Identify which cell holds the provided text, then report its (x, y) central coordinate. 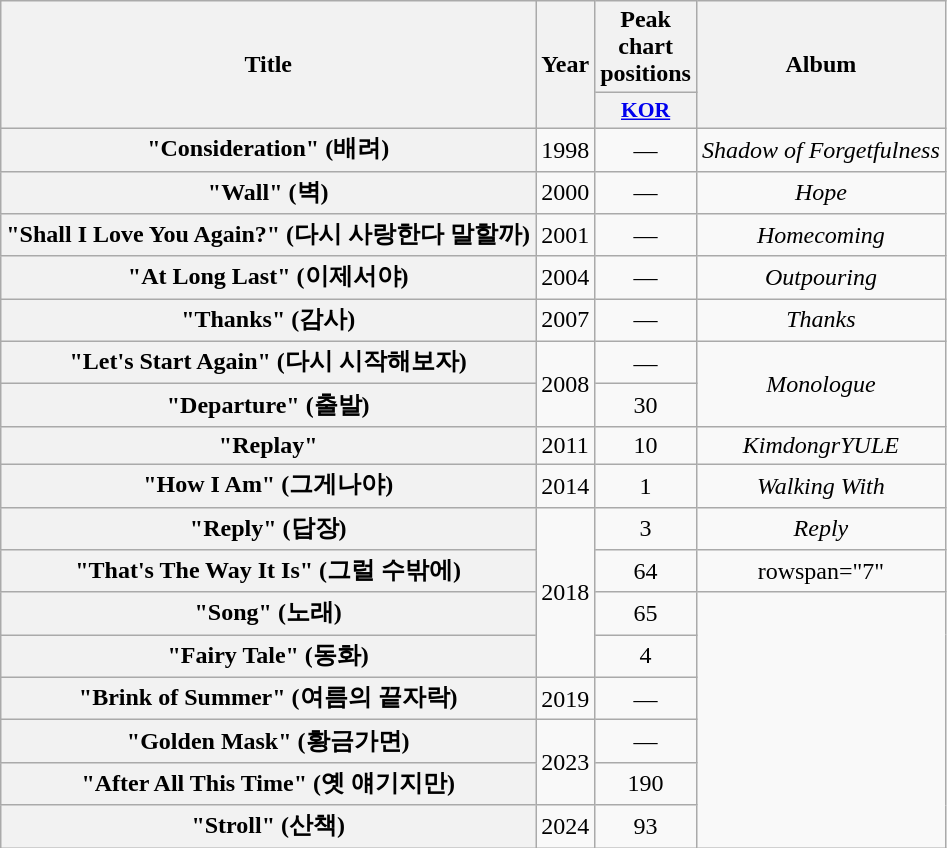
"Fairy Tale" (동화) (268, 656)
Homecoming (820, 236)
"At Long Last" (이제서야) (268, 278)
1998 (566, 150)
64 (646, 572)
Monologue (820, 384)
2004 (566, 278)
Year (566, 65)
2024 (566, 826)
Peak chart positions (646, 47)
"Departure" (출발) (268, 406)
Walking With (820, 486)
"Stroll" (산책) (268, 826)
"Let's Start Again" (다시 시작해보자) (268, 362)
2014 (566, 486)
2008 (566, 384)
2023 (566, 762)
"That's The Way It Is" (그럴 수밖에) (268, 572)
"Thanks" (감사) (268, 320)
2001 (566, 236)
190 (646, 784)
Album (820, 65)
"Golden Mask" (황금가면) (268, 742)
30 (646, 406)
2018 (566, 592)
10 (646, 445)
"Brink of Summer" (여름의 끝자락) (268, 698)
Thanks (820, 320)
2011 (566, 445)
"Shall I Love You Again?" (다시 사랑한다 말할까) (268, 236)
93 (646, 826)
"Song" (노래) (268, 614)
Hope (820, 192)
"Consideration" (배려) (268, 150)
1 (646, 486)
KimdongrYULE (820, 445)
4 (646, 656)
"Reply" (답장) (268, 528)
3 (646, 528)
Reply (820, 528)
KOR (646, 111)
"After All This Time" (옛 얘기지만) (268, 784)
Outpouring (820, 278)
2007 (566, 320)
"How I Am" (그게나야) (268, 486)
2019 (566, 698)
2000 (566, 192)
65 (646, 614)
Shadow of Forgetfulness (820, 150)
rowspan="7" (820, 572)
"Replay" (268, 445)
"Wall" (벽) (268, 192)
Title (268, 65)
